Determine the [X, Y] coordinate at the center of the cell enclosing the given text.  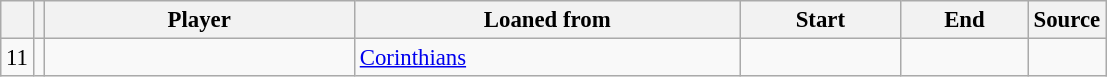
Start [820, 20]
Loaned from [547, 20]
Player [200, 20]
End [965, 20]
11 [18, 58]
Source [1066, 20]
Corinthians [547, 58]
